Return the (x, y) coordinate for the center point of the cell that contains the specified text.  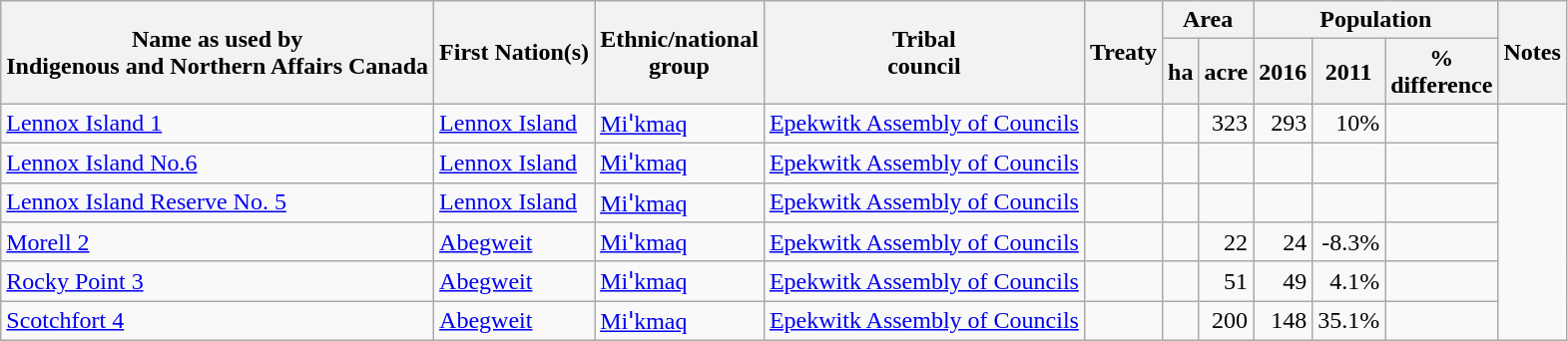
49 (1284, 281)
10% (1349, 124)
Scotchfort 4 (218, 321)
%difference (1441, 72)
2016 (1284, 72)
323 (1226, 124)
Treaty (1123, 52)
Name as used byIndigenous and Northern Affairs Canada (218, 52)
293 (1284, 124)
148 (1284, 321)
Area (1208, 20)
-8.3% (1349, 242)
Tribalcouncil (924, 52)
Notes (1532, 52)
Lennox Island Reserve No. 5 (218, 202)
2011 (1349, 72)
ha (1181, 72)
35.1% (1349, 321)
acre (1226, 72)
Population (1375, 20)
Ethnic/nationalgroup (680, 52)
Lennox Island 1 (218, 124)
200 (1226, 321)
Lennox Island No.6 (218, 163)
51 (1226, 281)
4.1% (1349, 281)
Rocky Point 3 (218, 281)
24 (1284, 242)
22 (1226, 242)
Morell 2 (218, 242)
First Nation(s) (515, 52)
